Provide the [x, y] coordinate of the cell's center where the given text is located.  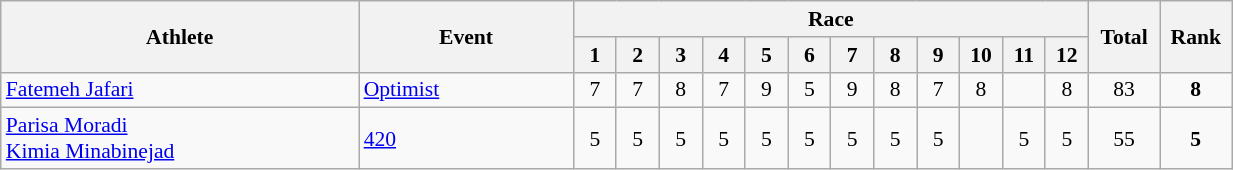
Total [1124, 36]
Race [830, 19]
1 [594, 55]
420 [466, 138]
Rank [1196, 36]
Athlete [180, 36]
4 [724, 55]
Optimist [466, 90]
83 [1124, 90]
12 [1066, 55]
11 [1024, 55]
10 [982, 55]
2 [638, 55]
Fatemeh Jafari [180, 90]
3 [680, 55]
6 [810, 55]
55 [1124, 138]
Event [466, 36]
Parisa MoradiKimia Minabinejad [180, 138]
